Locate the cell with the specified text and output its [x, y] center coordinate. 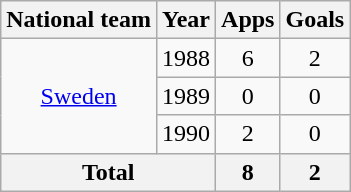
1990 [186, 134]
8 [248, 172]
Total [108, 172]
Year [186, 20]
Sweden [79, 96]
Goals [315, 20]
1988 [186, 58]
6 [248, 58]
National team [79, 20]
1989 [186, 96]
Apps [248, 20]
